For the text-containing cell, return its midpoint in (x, y) coordinate format. 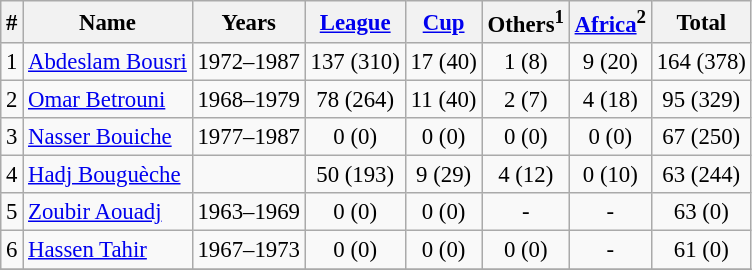
50 (193) (355, 175)
3 (12, 137)
Years (248, 22)
Others1 (526, 22)
63 (244) (701, 175)
1967–1973 (248, 250)
137 (310) (355, 62)
Omar Betrouni (108, 100)
11 (40) (444, 100)
1963–1969 (248, 213)
6 (12, 250)
164 (378) (701, 62)
# (12, 22)
2 (12, 100)
1977–1987 (248, 137)
0 (10) (610, 175)
61 (0) (701, 250)
1 (8) (526, 62)
17 (40) (444, 62)
9 (20) (610, 62)
63 (0) (701, 213)
9 (29) (444, 175)
5 (12, 213)
Abdeslam Bousri (108, 62)
Zoubir Aouadj (108, 213)
Name (108, 22)
Total (701, 22)
Hassen Tahir (108, 250)
Hadj Bouguèche (108, 175)
78 (264) (355, 100)
4 (12, 175)
1968–1979 (248, 100)
4 (12) (526, 175)
Africa2 (610, 22)
67 (250) (701, 137)
Nasser Bouiche (108, 137)
95 (329) (701, 100)
League (355, 22)
4 (18) (610, 100)
Cup (444, 22)
2 (7) (526, 100)
1972–1987 (248, 62)
1 (12, 62)
